From the cell containing the given text, extract its center point as (X, Y) coordinate. 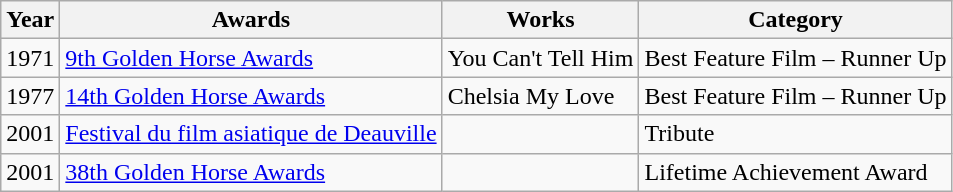
Chelsia My Love (540, 96)
1977 (30, 96)
38th Golden Horse Awards (251, 172)
1971 (30, 58)
Category (796, 20)
You Can't Tell Him (540, 58)
Year (30, 20)
Awards (251, 20)
14th Golden Horse Awards (251, 96)
Festival du film asiatique de Deauville (251, 134)
9th Golden Horse Awards (251, 58)
Tribute (796, 134)
Works (540, 20)
Lifetime Achievement Award (796, 172)
